Provide the (x, y) coordinate of the cell's center where the given text is located.  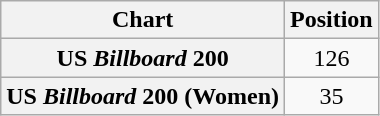
35 (332, 96)
US Billboard 200 (143, 58)
Position (332, 20)
Chart (143, 20)
126 (332, 58)
US Billboard 200 (Women) (143, 96)
